Pinpoint the cell where the given text exists, returning its [x, y] midpoint coordinate. 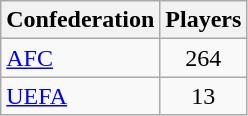
UEFA [80, 96]
Players [204, 20]
Confederation [80, 20]
13 [204, 96]
264 [204, 58]
AFC [80, 58]
